Return the (x, y) coordinate for the center point of the cell that contains the specified text.  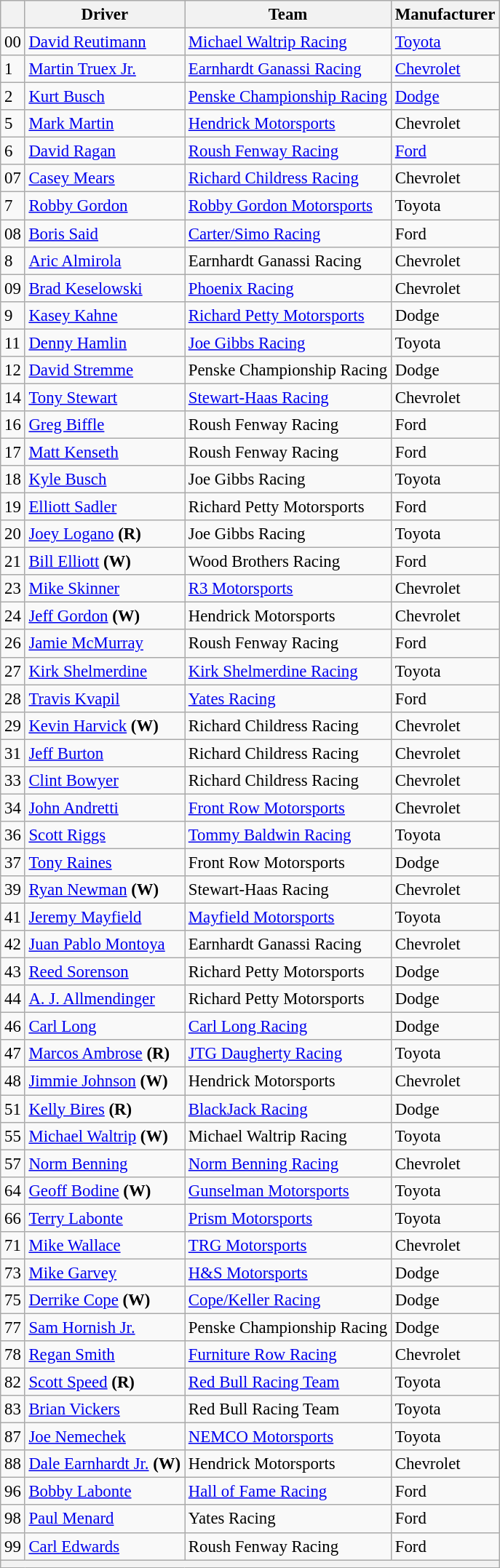
83 (13, 1409)
NEMCO Motorsports (288, 1437)
1 (13, 69)
36 (13, 835)
Dale Earnhardt Jr. (W) (105, 1464)
43 (13, 972)
31 (13, 753)
Ryan Newman (W) (105, 890)
Jeff Burton (105, 753)
Geoff Bodine (W) (105, 1190)
Bill Elliott (W) (105, 562)
57 (13, 1163)
Matt Kenseth (105, 452)
Wood Brothers Racing (288, 562)
99 (13, 1546)
51 (13, 1109)
11 (13, 343)
Phoenix Racing (288, 288)
Marcos Ambrose (R) (105, 1054)
37 (13, 862)
Tony Raines (105, 862)
John Andretti (105, 808)
00 (13, 42)
9 (13, 315)
Furniture Row Racing (288, 1355)
Sam Hornish Jr. (105, 1327)
Norm Benning Racing (288, 1163)
Mike Garvey (105, 1273)
21 (13, 562)
Tony Stewart (105, 397)
Scott Riggs (105, 835)
Mike Skinner (105, 589)
64 (13, 1190)
Team (288, 15)
Martin Truex Jr. (105, 69)
5 (13, 124)
Scott Speed (R) (105, 1382)
14 (13, 397)
R3 Motorsports (288, 589)
98 (13, 1519)
Brian Vickers (105, 1409)
19 (13, 507)
Kelly Bires (R) (105, 1109)
Carl Long (105, 1027)
Carl Long Racing (288, 1027)
8 (13, 260)
A. J. Allmendinger (105, 999)
Travis Kvapil (105, 699)
Bobby Labonte (105, 1492)
Mike Wallace (105, 1246)
Carl Edwards (105, 1546)
26 (13, 644)
Hall of Fame Racing (288, 1492)
12 (13, 370)
Joey Logano (R) (105, 534)
Jeremy Mayfield (105, 918)
96 (13, 1492)
Kyle Busch (105, 479)
2 (13, 97)
6 (13, 151)
09 (13, 288)
Jamie McMurray (105, 644)
46 (13, 1027)
Michael Waltrip (W) (105, 1136)
24 (13, 616)
55 (13, 1136)
Norm Benning (105, 1163)
42 (13, 944)
18 (13, 479)
48 (13, 1081)
77 (13, 1327)
Carter/Simo Racing (288, 234)
87 (13, 1437)
Kirk Shelmerdine (105, 671)
Robby Gordon (105, 206)
Cope/Keller Racing (288, 1300)
Mark Martin (105, 124)
David Ragan (105, 151)
16 (13, 425)
JTG Daugherty Racing (288, 1054)
Driver (105, 15)
BlackJack Racing (288, 1109)
29 (13, 725)
Brad Keselowski (105, 288)
H&S Motorsports (288, 1273)
7 (13, 206)
75 (13, 1300)
08 (13, 234)
47 (13, 1054)
Juan Pablo Montoya (105, 944)
66 (13, 1218)
Mayfield Motorsports (288, 918)
28 (13, 699)
Denny Hamlin (105, 343)
David Stremme (105, 370)
Manufacturer (445, 15)
Joe Nemechek (105, 1437)
Regan Smith (105, 1355)
Casey Mears (105, 178)
Jeff Gordon (W) (105, 616)
Kevin Harvick (W) (105, 725)
Robby Gordon Motorsports (288, 206)
88 (13, 1464)
07 (13, 178)
Greg Biffle (105, 425)
34 (13, 808)
73 (13, 1273)
78 (13, 1355)
82 (13, 1382)
33 (13, 781)
71 (13, 1246)
Tommy Baldwin Racing (288, 835)
Derrike Cope (W) (105, 1300)
Elliott Sadler (105, 507)
Kasey Kahne (105, 315)
23 (13, 589)
39 (13, 890)
41 (13, 918)
Boris Said (105, 234)
TRG Motorsports (288, 1246)
20 (13, 534)
Jimmie Johnson (W) (105, 1081)
Kirk Shelmerdine Racing (288, 671)
27 (13, 671)
Clint Bowyer (105, 781)
Terry Labonte (105, 1218)
Paul Menard (105, 1519)
17 (13, 452)
Prism Motorsports (288, 1218)
Gunselman Motorsports (288, 1190)
Kurt Busch (105, 97)
44 (13, 999)
David Reutimann (105, 42)
Aric Almirola (105, 260)
Reed Sorenson (105, 972)
